Return [x, y] of the center of cell containing provided text 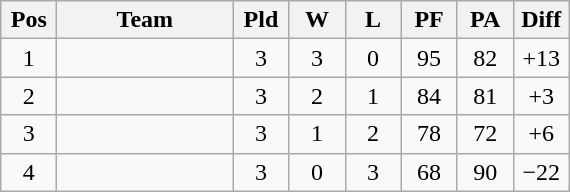
90 [485, 172]
82 [485, 58]
Team [145, 20]
W [317, 20]
84 [429, 96]
+6 [541, 134]
95 [429, 58]
+13 [541, 58]
81 [485, 96]
Diff [541, 20]
4 [29, 172]
+3 [541, 96]
68 [429, 172]
L [373, 20]
Pos [29, 20]
PF [429, 20]
Pld [261, 20]
72 [485, 134]
78 [429, 134]
−22 [541, 172]
PA [485, 20]
